Search for the cell housing the specified text and yield its [X, Y] center coordinate. 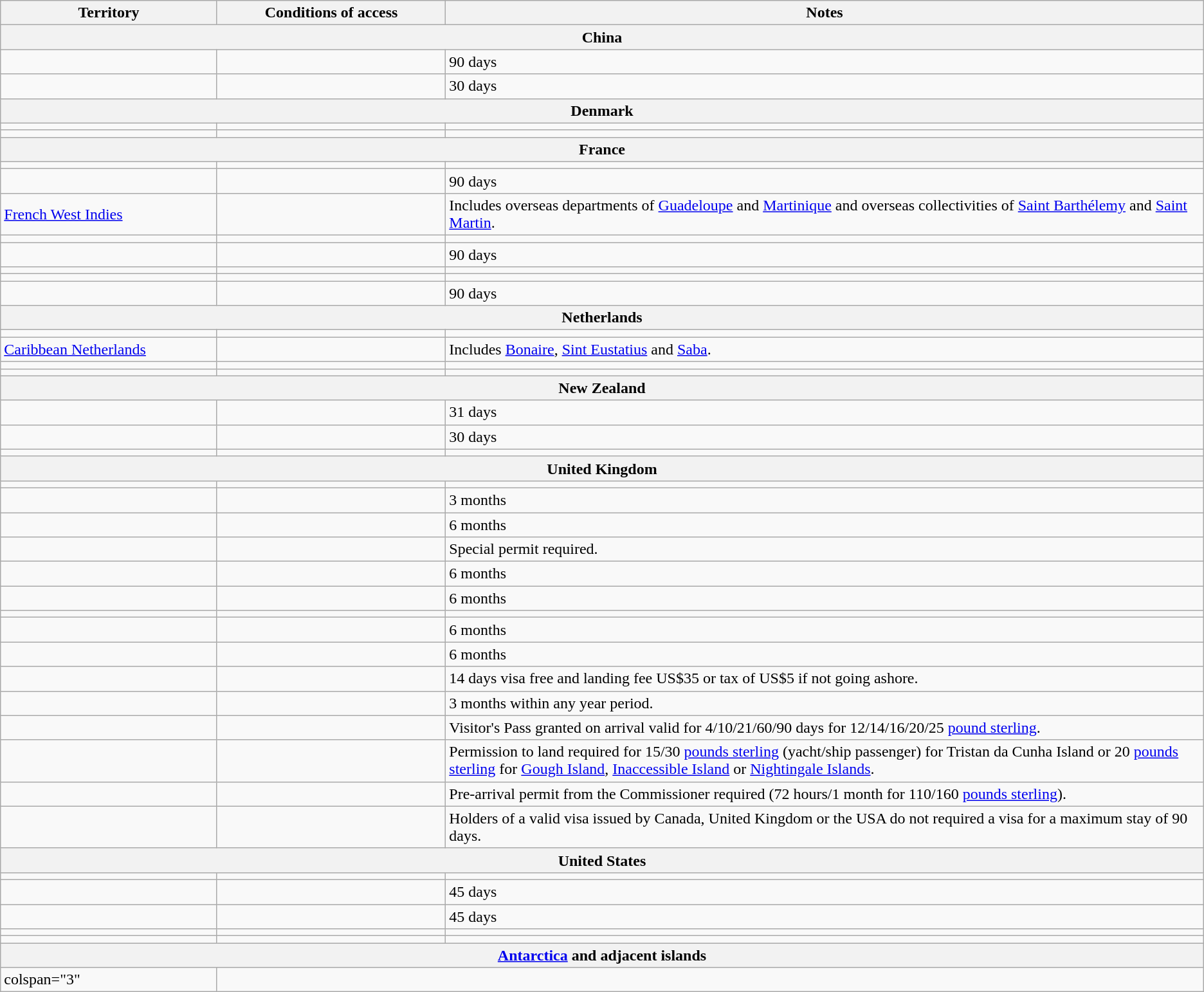
Conditions of access [331, 13]
Denmark [602, 111]
Antarctica and adjacent islands [602, 955]
New Zealand [602, 388]
Includes Bonaire, Sint Eustatius and Saba. [825, 349]
French West Indies [109, 214]
United States [602, 860]
31 days [825, 412]
3 months within any year period. [825, 703]
Visitor's Pass granted on arrival valid for 4/10/21/60/90 days for 12/14/16/20/25 pound sterling. [825, 728]
United Kingdom [602, 468]
Special permit required. [825, 549]
Notes [825, 13]
China [602, 37]
14 days visa free and landing fee US$35 or tax of US$5 if not going ashore. [825, 679]
France [602, 149]
Includes overseas departments of Guadeloupe and Martinique and overseas collectivities of Saint Barthélemy and Saint Martin. [825, 214]
3 months [825, 500]
Caribbean Netherlands [109, 349]
Territory [109, 13]
Netherlands [602, 318]
Holders of a valid visa issued by Canada, United Kingdom or the USA do not required a visa for a maximum stay of 90 days. [825, 827]
colspan="3" [109, 980]
Pre-arrival permit from the Commissioner required (72 hours/1 month for 110/160 pounds sterling). [825, 794]
